From the cell containing the given text, extract its center point as (X, Y) coordinate. 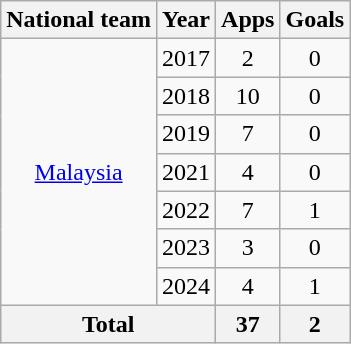
Goals (315, 20)
Total (108, 324)
2019 (186, 134)
10 (248, 96)
Apps (248, 20)
Year (186, 20)
2023 (186, 248)
2024 (186, 286)
37 (248, 324)
3 (248, 248)
2017 (186, 58)
2018 (186, 96)
National team (79, 20)
Malaysia (79, 172)
2021 (186, 172)
2022 (186, 210)
